Identify which cell holds the provided text, then report its (X, Y) central coordinate. 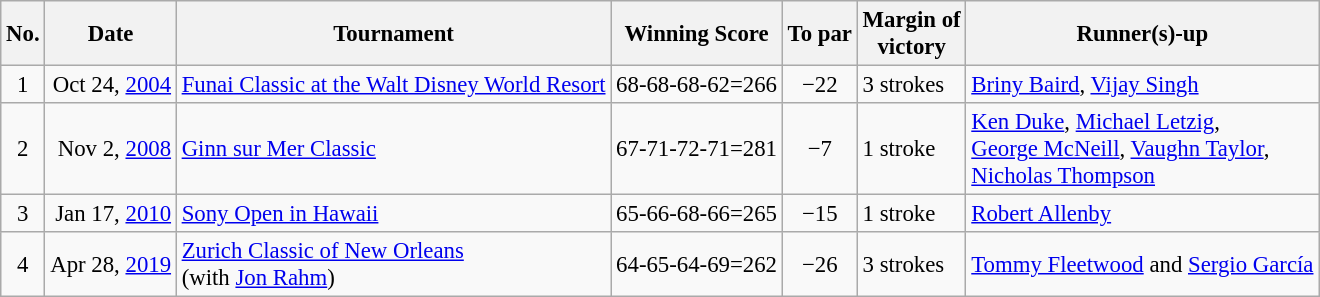
Runner(s)-up (1142, 34)
1 (23, 85)
To par (820, 34)
Briny Baird, Vijay Singh (1142, 85)
Oct 24, 2004 (110, 85)
3 (23, 214)
4 (23, 264)
−26 (820, 264)
67-71-72-71=281 (697, 149)
Robert Allenby (1142, 214)
Apr 28, 2019 (110, 264)
Margin ofvictory (912, 34)
−22 (820, 85)
Ginn sur Mer Classic (393, 149)
No. (23, 34)
Date (110, 34)
Zurich Classic of New Orleans(with Jon Rahm) (393, 264)
−7 (820, 149)
Nov 2, 2008 (110, 149)
Tournament (393, 34)
Tommy Fleetwood and Sergio García (1142, 264)
−15 (820, 214)
Funai Classic at the Walt Disney World Resort (393, 85)
Ken Duke, Michael Letzig, George McNeill, Vaughn Taylor, Nicholas Thompson (1142, 149)
Jan 17, 2010 (110, 214)
68-68-68-62=266 (697, 85)
2 (23, 149)
64-65-64-69=262 (697, 264)
Winning Score (697, 34)
65-66-68-66=265 (697, 214)
Sony Open in Hawaii (393, 214)
